Locate the cell with the specified text and output its [x, y] center coordinate. 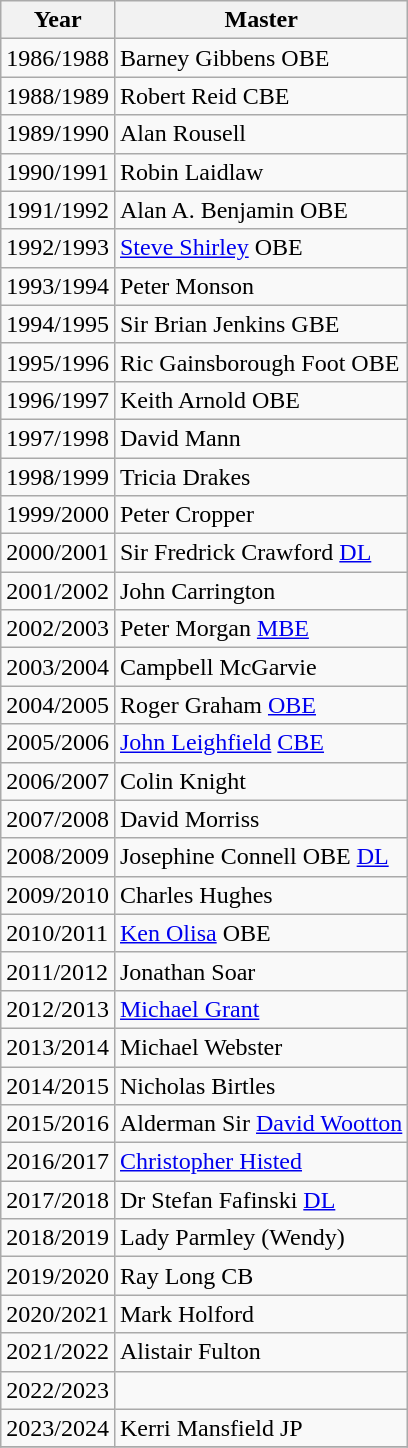
2020/2021 [58, 1314]
2008/2009 [58, 857]
2005/2006 [58, 743]
2006/2007 [58, 781]
2013/2014 [58, 1047]
Barney Gibbens OBE [260, 58]
Ric Gainsborough Foot OBE [260, 362]
Jonathan Soar [260, 971]
David Mann [260, 438]
Nicholas Birtles [260, 1085]
Dr Stefan Fafinski DL [260, 1200]
2011/2012 [58, 971]
2001/2002 [58, 591]
2014/2015 [58, 1085]
2009/2010 [58, 895]
2007/2008 [58, 819]
Alderman Sir David Wootton [260, 1124]
1995/1996 [58, 362]
Alan Rousell [260, 134]
2003/2004 [58, 667]
Steve Shirley OBE [260, 248]
2017/2018 [58, 1200]
2022/2023 [58, 1390]
Michael Grant [260, 1009]
Sir Fredrick Crawford DL [260, 553]
Robert Reid CBE [260, 96]
1989/1990 [58, 134]
2015/2016 [58, 1124]
Kerri Mansfield JP [260, 1428]
Campbell McGarvie [260, 667]
2019/2020 [58, 1276]
Sir Brian Jenkins GBE [260, 324]
Keith Arnold OBE [260, 400]
Alan A. Benjamin OBE [260, 210]
Peter Monson [260, 286]
2021/2022 [58, 1352]
2010/2011 [58, 933]
Master [260, 20]
Lady Parmley (Wendy) [260, 1238]
Roger Graham OBE [260, 705]
1990/1991 [58, 172]
Ken Olisa OBE [260, 933]
2012/2013 [58, 1009]
2023/2024 [58, 1428]
1994/1995 [58, 324]
2004/2005 [58, 705]
2016/2017 [58, 1162]
Josephine Connell OBE DL [260, 857]
Tricia Drakes [260, 477]
1988/1989 [58, 96]
David Morriss [260, 819]
1993/1994 [58, 286]
Christopher Histed [260, 1162]
Year [58, 20]
1999/2000 [58, 515]
1991/1992 [58, 210]
1998/1999 [58, 477]
2018/2019 [58, 1238]
Ray Long CB [260, 1276]
Peter Morgan MBE [260, 629]
2002/2003 [58, 629]
1986/1988 [58, 58]
Mark Holford [260, 1314]
1992/1993 [58, 248]
1997/1998 [58, 438]
1996/1997 [58, 400]
John Carrington [260, 591]
John Leighfield CBE [260, 743]
Alistair Fulton [260, 1352]
Peter Cropper [260, 515]
2000/2001 [58, 553]
Colin Knight [260, 781]
Robin Laidlaw [260, 172]
Michael Webster [260, 1047]
Charles Hughes [260, 895]
